Provide the [x, y] coordinate of the cell's center where the given text is located.  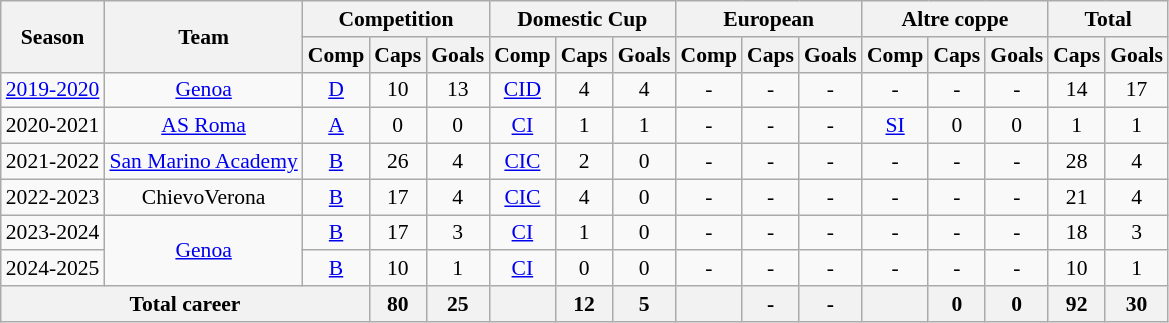
2022-2023 [53, 197]
European [768, 19]
2 [584, 162]
12 [584, 304]
D [336, 90]
30 [1136, 304]
92 [1076, 304]
18 [1076, 233]
2024-2025 [53, 269]
2019-2020 [53, 90]
2020-2021 [53, 126]
Competition [396, 19]
14 [1076, 90]
2023-2024 [53, 233]
25 [458, 304]
26 [398, 162]
ChievoVerona [203, 197]
A [336, 126]
Total [1108, 19]
San Marino Academy [203, 162]
Domestic Cup [582, 19]
Team [203, 36]
Altre coppe [955, 19]
5 [644, 304]
SI [896, 126]
CID [522, 90]
AS Roma [203, 126]
21 [1076, 197]
Total career [186, 304]
28 [1076, 162]
Season [53, 36]
13 [458, 90]
80 [398, 304]
2021-2022 [53, 162]
